Detect which cell encompasses the target text, then output its (x, y) center coordinate. 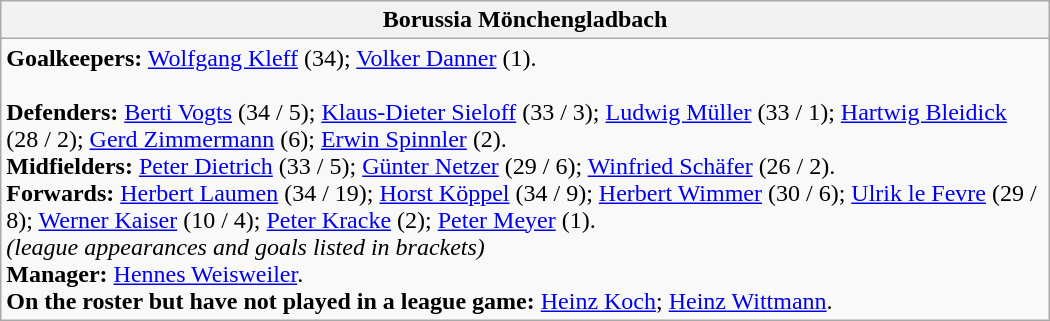
Borussia Mönchengladbach (525, 20)
